Output the (x, y) coordinate of the center of the cell containing the given text.  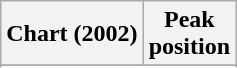
Chart (2002) (72, 34)
Peakposition (189, 34)
